Capture the cell that displays the provided text and extract its (X, Y) central coordinate. 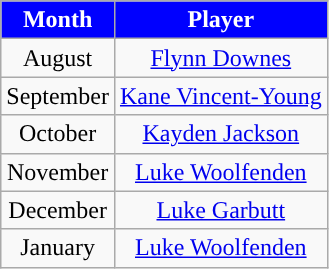
Player (220, 20)
October (58, 134)
Kane Vincent-Young (220, 96)
November (58, 172)
Flynn Downes (220, 58)
Luke Garbutt (220, 210)
December (58, 210)
August (58, 58)
Month (58, 20)
January (58, 248)
Kayden Jackson (220, 134)
September (58, 96)
